Pinpoint the cell where the given text exists, returning its (x, y) midpoint coordinate. 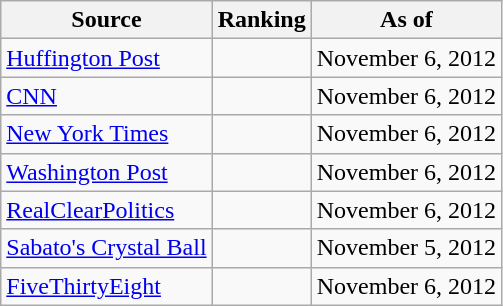
Sabato's Crystal Ball (106, 248)
FiveThirtyEight (106, 286)
Source (106, 20)
Ranking (262, 20)
As of (406, 20)
New York Times (106, 134)
Huffington Post (106, 58)
Washington Post (106, 172)
November 5, 2012 (406, 248)
RealClearPolitics (106, 210)
CNN (106, 96)
